For the text-containing cell, return its midpoint in [x, y] coordinate format. 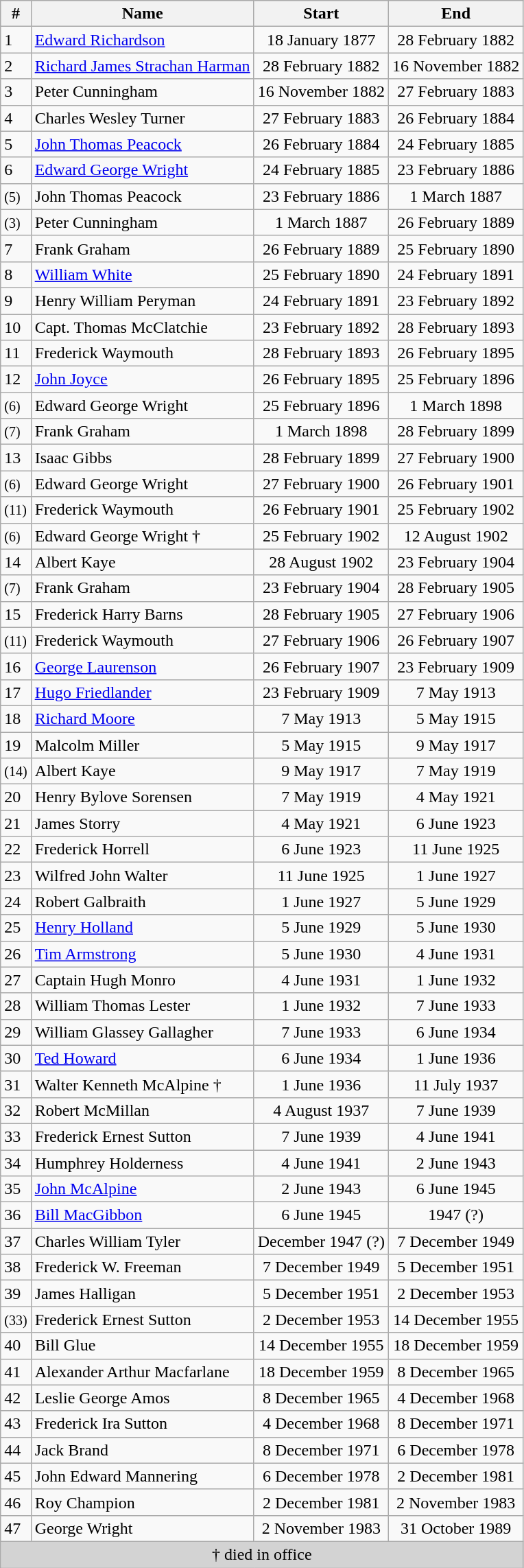
37 [16, 1241]
18 January 1877 [321, 40]
40 [16, 1346]
Robert Galbraith [143, 902]
(33) [16, 1320]
29 [16, 1032]
34 [16, 1163]
Charles William Tyler [143, 1241]
John Edward Mannering [143, 1476]
20 [16, 797]
# [16, 14]
Roy Champion [143, 1502]
Frederick Horrell [143, 850]
December 1947 (?) [321, 1241]
46 [16, 1502]
2 [16, 66]
26 [16, 954]
George Wright [143, 1528]
17 [16, 692]
Leslie George Amos [143, 1398]
John Joyce [143, 379]
47 [16, 1528]
(3) [16, 222]
12 August 1902 [455, 536]
Ted Howard [143, 1058]
(14) [16, 771]
Tim Armstrong [143, 954]
45 [16, 1476]
6 [16, 170]
4 [16, 118]
1947 (?) [455, 1215]
Name [143, 14]
16 [16, 666]
John McAlpine [143, 1189]
28 August 1902 [321, 562]
Frederick Harry Barns [143, 614]
27 [16, 980]
7 [16, 248]
James Storry [143, 823]
Captain Hugh Monro [143, 980]
41 [16, 1372]
Richard James Strachan Harman [143, 66]
31 October 1989 [455, 1528]
1 [16, 40]
William Thomas Lester [143, 1006]
38 [16, 1267]
Frederick Ira Sutton [143, 1424]
Richard Moore [143, 718]
Humphrey Holderness [143, 1163]
13 [16, 458]
14 [16, 562]
36 [16, 1215]
Alexander Arthur Macfarlane [143, 1372]
15 [16, 614]
3 [16, 92]
21 [16, 823]
Robert McMillan [143, 1110]
Henry Holland [143, 928]
Bill MacGibbon [143, 1215]
James Halligan [143, 1294]
10 [16, 327]
William Glassey Gallagher [143, 1032]
Henry Bylove Sorensen [143, 797]
Edward Richardson [143, 40]
George Laurenson [143, 666]
9 [16, 301]
43 [16, 1424]
8 [16, 274]
Frederick W. Freeman [143, 1267]
31 [16, 1084]
28 [16, 1006]
39 [16, 1294]
Isaac Gibbs [143, 458]
42 [16, 1398]
19 [16, 745]
33 [16, 1136]
35 [16, 1189]
25 [16, 928]
Bill Glue [143, 1346]
11 July 1937 [455, 1084]
4 August 1937 [321, 1110]
44 [16, 1450]
† died in office [262, 1554]
11 [16, 353]
Edward George Wright † [143, 536]
24 [16, 902]
Start [321, 14]
Walter Kenneth McAlpine † [143, 1084]
5 [16, 144]
William White [143, 274]
Capt. Thomas McClatchie [143, 327]
12 [16, 379]
23 [16, 876]
22 [16, 850]
30 [16, 1058]
Malcolm Miller [143, 745]
Henry William Peryman [143, 301]
32 [16, 1110]
Charles Wesley Turner [143, 118]
End [455, 14]
Jack Brand [143, 1450]
Wilfred John Walter [143, 876]
18 [16, 718]
(5) [16, 196]
Hugo Friedlander [143, 692]
